Extract the [x, y] coordinate from the center of the cell holding the provided text.  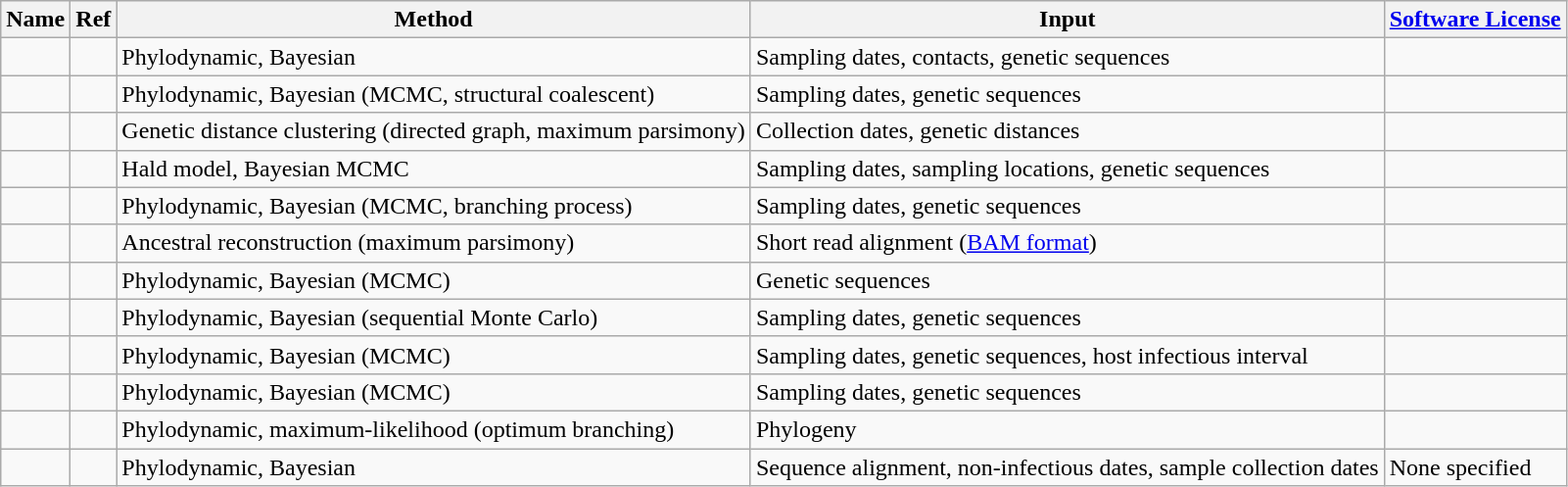
Genetic distance clustering (directed graph, maximum parsimony) [434, 131]
Ancestral reconstruction (maximum parsimony) [434, 243]
Sequence alignment, non-infectious dates, sample collection dates [1068, 467]
Hald model, Bayesian MCMC [434, 169]
Software License [1475, 20]
Method [434, 20]
Collection dates, genetic distances [1068, 131]
Phylodynamic, maximum-likelihood (optimum branching) [434, 429]
Genetic sequences [1068, 280]
Phylodynamic, Bayesian (sequential Monte Carlo) [434, 317]
Name [35, 20]
Sampling dates, sampling locations, genetic sequences [1068, 169]
Phylodynamic, Bayesian (MCMC, structural coalescent) [434, 94]
Input [1068, 20]
Sampling dates, genetic sequences, host infectious interval [1068, 355]
Phylogeny [1068, 429]
None specified [1475, 467]
Ref [94, 20]
Short read alignment (BAM format) [1068, 243]
Phylodynamic, Bayesian (MCMC, branching process) [434, 206]
Sampling dates, contacts, genetic sequences [1068, 57]
